Return [X, Y] of the center of cell containing provided text 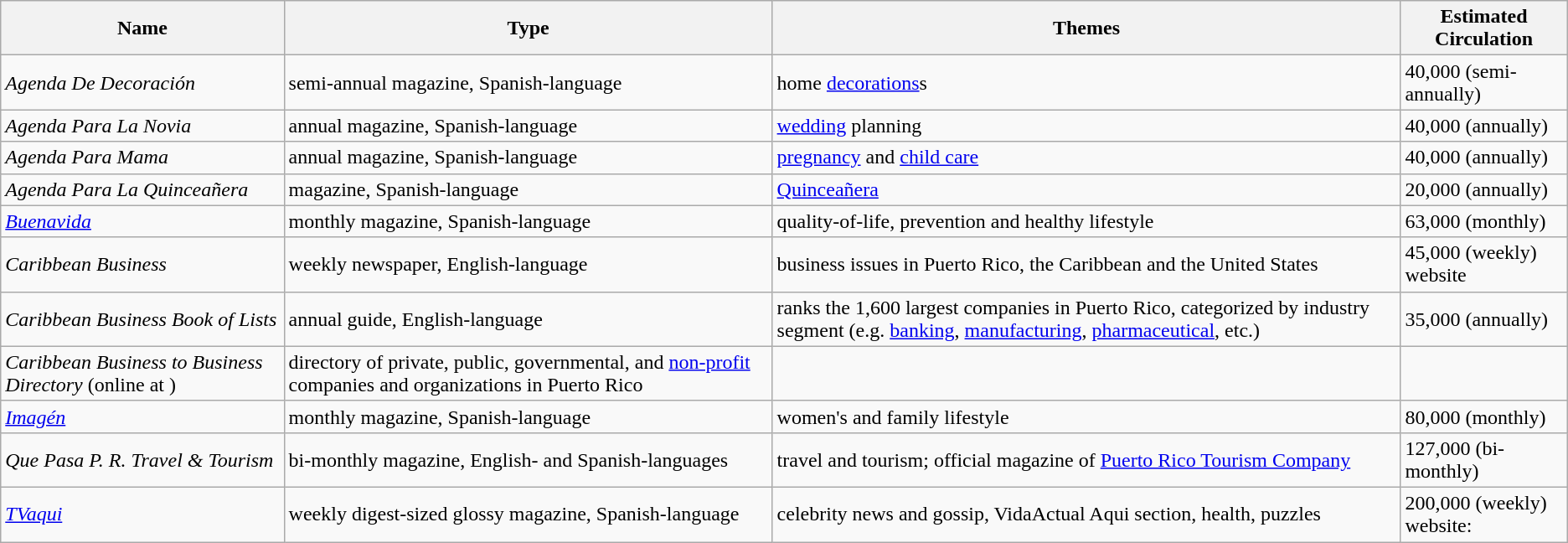
weekly digest-sized glossy magazine, Spanish-language [528, 515]
Agenda Para La Novia [142, 126]
80,000 (monthly) [1484, 416]
Buenavida [142, 221]
ranks the 1,600 largest companies in Puerto Rico, categorized by industry segment (e.g. banking, manufacturing, pharmaceutical, etc.) [1086, 318]
magazine, Spanish-language [528, 189]
business issues in Puerto Rico, the Caribbean and the United States [1086, 265]
63,000 (monthly) [1484, 221]
Imagén [142, 416]
45,000 (weekly) website [1484, 265]
Quinceañera [1086, 189]
home decorationss [1086, 82]
Agenda De Decoración [142, 82]
Agenda Para Mama [142, 158]
Caribbean Business Book of Lists [142, 318]
Name [142, 28]
Caribbean Business to Business Directory (online at ) [142, 374]
celebrity news and gossip, VidaActual Aqui section, health, puzzles [1086, 515]
Estimated Circulation [1484, 28]
Themes [1086, 28]
quality-of-life, prevention and healthy lifestyle [1086, 221]
40,000 (semi-annually) [1484, 82]
127,000 (bi-monthly) [1484, 459]
20,000 (annually) [1484, 189]
pregnancy and child care [1086, 158]
annual guide, English-language [528, 318]
bi-monthly magazine, English- and Spanish-languages [528, 459]
Caribbean Business [142, 265]
semi-annual magazine, Spanish-language [528, 82]
TVaqui [142, 515]
wedding planning [1086, 126]
travel and tourism; official magazine of Puerto Rico Tourism Company [1086, 459]
35,000 (annually) [1484, 318]
directory of private, public, governmental, and non-profit companies and organizations in Puerto Rico [528, 374]
Type [528, 28]
Que Pasa P. R. Travel & Tourism [142, 459]
women's and family lifestyle [1086, 416]
weekly newspaper, English-language [528, 265]
Agenda Para La Quinceañera [142, 189]
200,000 (weekly) website: [1484, 515]
